Identify which cell holds the provided text, then report its (X, Y) central coordinate. 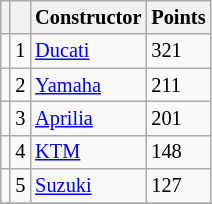
Aprilia (88, 118)
3 (20, 118)
5 (20, 186)
4 (20, 152)
Constructor (88, 17)
KTM (88, 152)
211 (178, 85)
Ducati (88, 51)
Suzuki (88, 186)
127 (178, 186)
Yamaha (88, 85)
Points (178, 17)
1 (20, 51)
2 (20, 85)
201 (178, 118)
321 (178, 51)
148 (178, 152)
